Identify which cell holds the provided text, then report its [x, y] central coordinate. 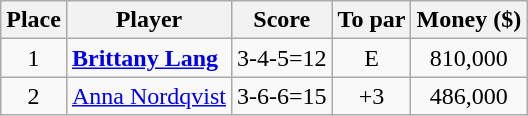
Money ($) [469, 20]
Place [34, 20]
To par [372, 20]
+3 [372, 96]
E [372, 58]
2 [34, 96]
Score [282, 20]
810,000 [469, 58]
1 [34, 58]
Player [148, 20]
Anna Nordqvist [148, 96]
3-6-6=15 [282, 96]
Brittany Lang [148, 58]
3-4-5=12 [282, 58]
486,000 [469, 96]
